Scan for the cell matching the given text and deliver its [x, y] coordinate at center. 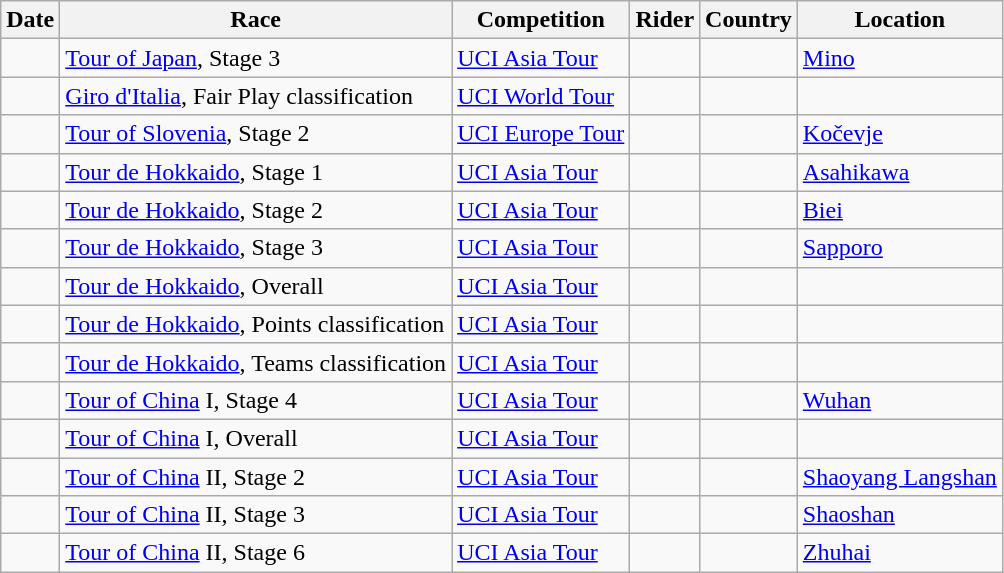
Shaoyang Langshan [900, 477]
Shaoshan [900, 515]
Tour of China II, Stage 3 [256, 515]
Tour of China I, Stage 4 [256, 400]
Wuhan [900, 400]
Kočevje [900, 134]
Zhuhai [900, 553]
Sapporo [900, 248]
Tour de Hokkaido, Points classification [256, 324]
Giro d'Italia, Fair Play classification [256, 96]
Tour de Hokkaido, Stage 1 [256, 172]
Tour de Hokkaido, Stage 3 [256, 248]
Tour of China II, Stage 2 [256, 477]
UCI World Tour [541, 96]
Biei [900, 210]
Tour de Hokkaido, Teams classification [256, 362]
Date [30, 20]
Tour of China I, Overall [256, 438]
Tour of Japan, Stage 3 [256, 58]
Race [256, 20]
Asahikawa [900, 172]
Location [900, 20]
Rider [665, 20]
Mino [900, 58]
Tour de Hokkaido, Stage 2 [256, 210]
Competition [541, 20]
Tour de Hokkaido, Overall [256, 286]
Tour of Slovenia, Stage 2 [256, 134]
Tour of China II, Stage 6 [256, 553]
Country [749, 20]
UCI Europe Tour [541, 134]
